From the cell containing the given text, extract its center point as [x, y] coordinate. 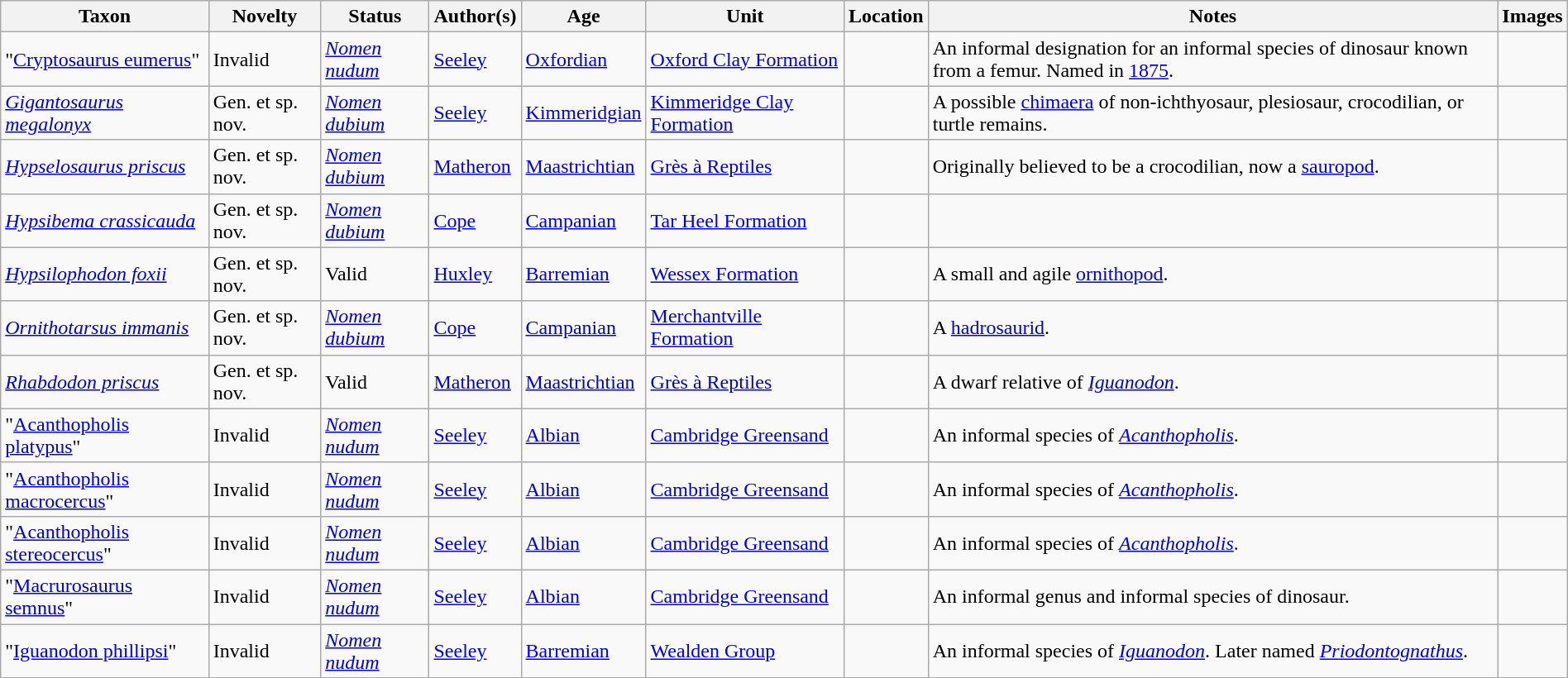
Author(s) [475, 17]
"Acanthopholis stereocercus" [104, 542]
Oxfordian [584, 60]
Gigantosaurus megalonyx [104, 112]
Age [584, 17]
An informal designation for an informal species of dinosaur known from a femur. Named in 1875. [1212, 60]
Taxon [104, 17]
Hypsilophodon foxii [104, 275]
Oxford Clay Formation [744, 60]
"Acanthopholis platypus" [104, 435]
Merchantville Formation [744, 327]
A hadrosaurid. [1212, 327]
Tar Heel Formation [744, 220]
An informal species of Iguanodon. Later named Priodontognathus. [1212, 650]
"Acanthopholis macrocercus" [104, 489]
Location [887, 17]
Notes [1212, 17]
Unit [744, 17]
Novelty [265, 17]
Kimmeridge Clay Formation [744, 112]
A dwarf relative of Iguanodon. [1212, 382]
A small and agile ornithopod. [1212, 275]
"Iguanodon phillipsi" [104, 650]
"Cryptosaurus eumerus" [104, 60]
Hypselosaurus priscus [104, 167]
Rhabdodon priscus [104, 382]
Kimmeridgian [584, 112]
Wessex Formation [744, 275]
Images [1532, 17]
Huxley [475, 275]
A possible chimaera of non-ichthyosaur, plesiosaur, crocodilian, or turtle remains. [1212, 112]
"Macrurosaurus semnus" [104, 597]
Hypsibema crassicauda [104, 220]
An informal genus and informal species of dinosaur. [1212, 597]
Originally believed to be a crocodilian, now a sauropod. [1212, 167]
Ornithotarsus immanis [104, 327]
Wealden Group [744, 650]
Status [375, 17]
